From the cell containing the given text, extract its center point as [x, y] coordinate. 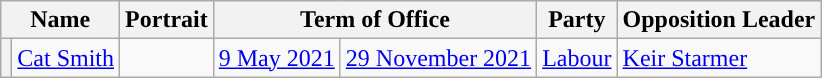
Party [577, 20]
9 May 2021 [276, 58]
Opposition Leader [719, 20]
Keir Starmer [719, 58]
Cat Smith [66, 58]
29 November 2021 [438, 58]
Labour [577, 58]
Portrait [167, 20]
Term of Office [374, 20]
Name [60, 20]
